Locate the cell with the specified text and output its (x, y) center coordinate. 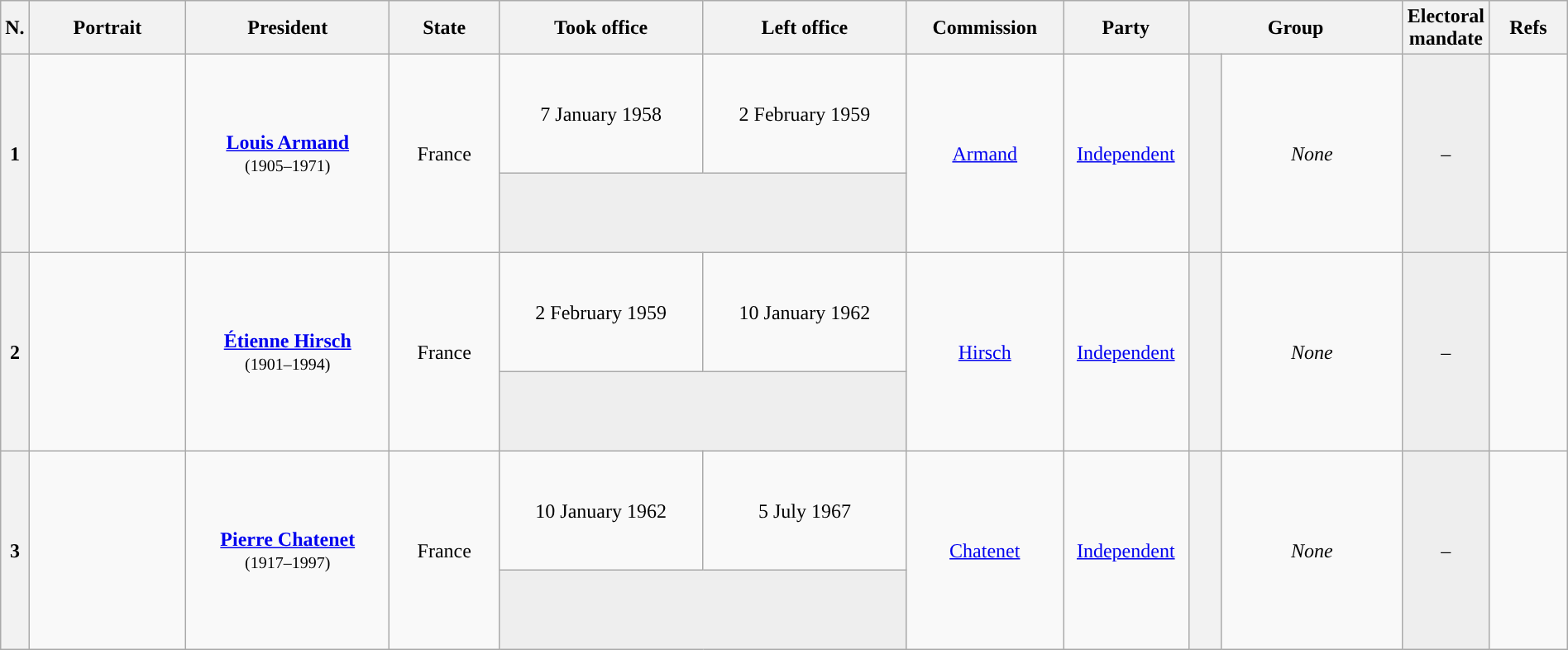
Pierre Chatenet(1917–1997) (288, 551)
Louis Armand(1905–1971) (288, 154)
President (288, 28)
Left office (805, 28)
3 (15, 551)
Armand (984, 154)
Portrait (108, 28)
N. (15, 28)
Took office (600, 28)
Étienne Hirsch(1901–1994) (288, 352)
Hirsch (984, 352)
5 July 1967 (805, 511)
2 (15, 352)
1 (15, 154)
Chatenet (984, 551)
7 January 1958 (600, 114)
Commission (984, 28)
Electoral mandate (1446, 28)
Refs (1528, 28)
State (445, 28)
Party (1126, 28)
Group (1295, 28)
